Identify which cell holds the provided text, then report its [x, y] central coordinate. 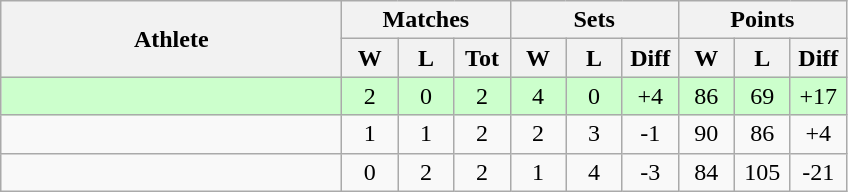
84 [706, 172]
Matches [426, 20]
Sets [594, 20]
+17 [818, 96]
105 [762, 172]
Points [762, 20]
-3 [650, 172]
Athlete [172, 39]
3 [594, 134]
-1 [650, 134]
Tot [482, 58]
69 [762, 96]
90 [706, 134]
-21 [818, 172]
